Pinpoint the cell where the given text exists, returning its (X, Y) midpoint coordinate. 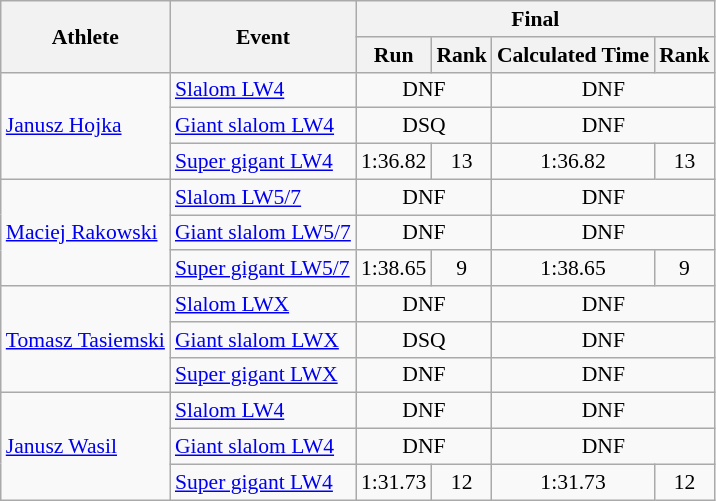
Event (263, 36)
Calculated Time (573, 55)
Janusz Hojka (86, 126)
Athlete (86, 36)
Giant slalom LW5/7 (263, 233)
Super gigant LWX (263, 375)
Janusz Wasil (86, 446)
Super gigant LW5/7 (263, 269)
Final (536, 19)
Giant slalom LWX (263, 340)
Maciej Rakowski (86, 232)
Tomasz Tasiemski (86, 340)
Slalom LW5/7 (263, 197)
Slalom LWX (263, 304)
Run (394, 55)
